Scan for the cell matching the given text and deliver its [x, y] coordinate at center. 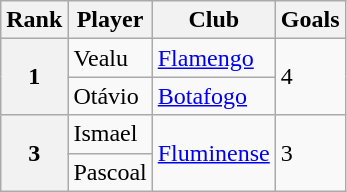
Vealu [110, 58]
Ismael [110, 134]
Flamengo [214, 58]
Player [110, 20]
4 [310, 77]
Botafogo [214, 96]
1 [34, 77]
Fluminense [214, 153]
Otávio [110, 96]
Goals [310, 20]
Club [214, 20]
Pascoal [110, 172]
Rank [34, 20]
